Identify which cell holds the provided text, then report its (X, Y) central coordinate. 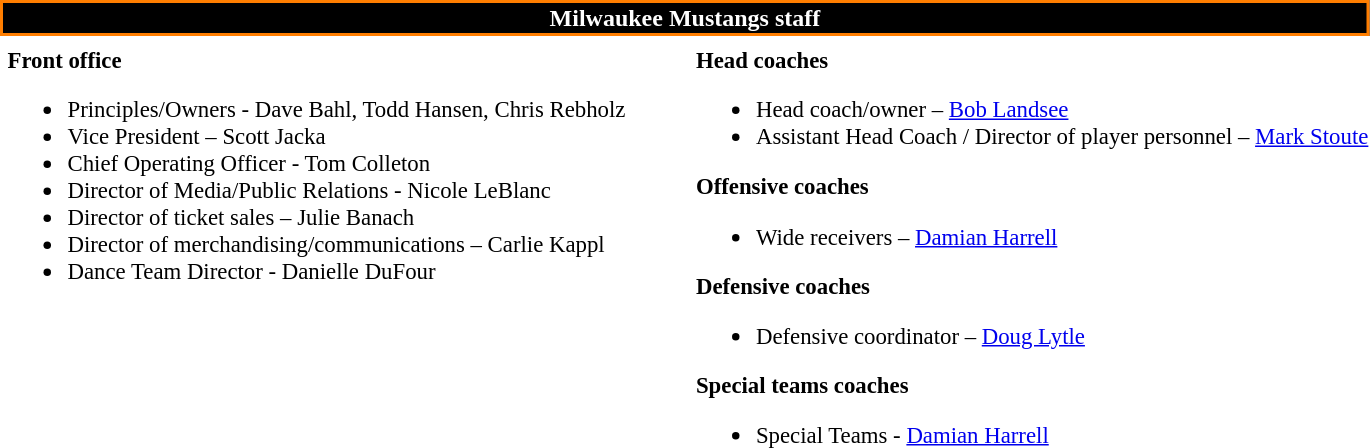
Milwaukee Mustangs staff (685, 18)
